Pinpoint the cell where the given text exists, returning its (x, y) midpoint coordinate. 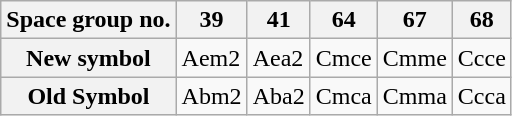
Cmma (414, 96)
68 (482, 20)
Aba2 (278, 96)
39 (212, 20)
Aea2 (278, 58)
Ccca (482, 96)
Abm2 (212, 96)
41 (278, 20)
Ccce (482, 58)
Old Symbol (88, 96)
New symbol (88, 58)
67 (414, 20)
Space group no. (88, 20)
Aem2 (212, 58)
64 (344, 20)
Cmce (344, 58)
Cmme (414, 58)
Cmca (344, 96)
